From the cell containing the given text, extract its center point as (x, y) coordinate. 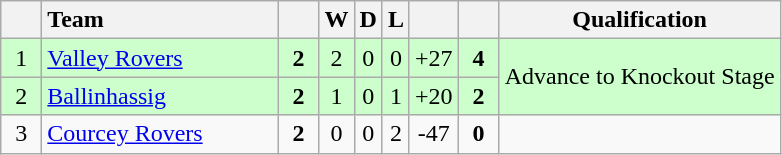
Team (160, 20)
+27 (434, 58)
Courcey Rovers (160, 134)
Valley Rovers (160, 58)
Qualification (640, 20)
Ballinhassig (160, 96)
Advance to Knockout Stage (640, 77)
+20 (434, 96)
3 (22, 134)
-47 (434, 134)
4 (478, 58)
L (396, 20)
W (336, 20)
D (368, 20)
